Find where the given text appears and provide that cell's center as [x, y] coordinate. 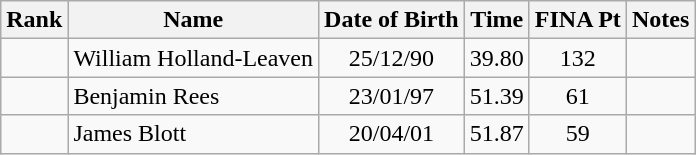
FINA Pt [578, 20]
Rank [34, 20]
59 [578, 134]
132 [578, 58]
51.87 [496, 134]
Benjamin Rees [194, 96]
20/04/01 [392, 134]
Time [496, 20]
25/12/90 [392, 58]
61 [578, 96]
James Blott [194, 134]
23/01/97 [392, 96]
Date of Birth [392, 20]
39.80 [496, 58]
51.39 [496, 96]
Notes [660, 20]
William Holland-Leaven [194, 58]
Name [194, 20]
